Return the (x, y) coordinate for the center point of the cell that contains the specified text.  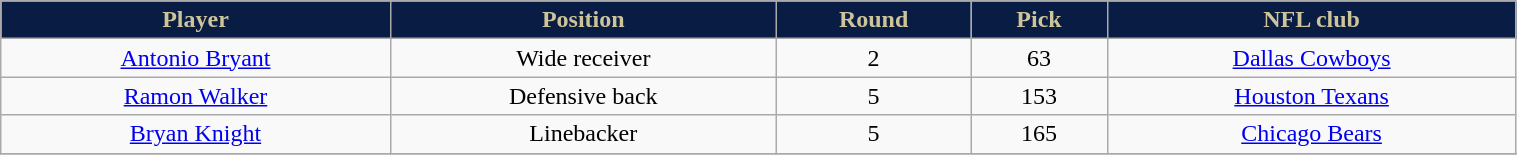
Chicago Bears (1312, 134)
153 (1039, 96)
Wide receiver (583, 58)
Position (583, 20)
Ramon Walker (196, 96)
Round (874, 20)
63 (1039, 58)
Dallas Cowboys (1312, 58)
Antonio Bryant (196, 58)
Houston Texans (1312, 96)
Player (196, 20)
Defensive back (583, 96)
Pick (1039, 20)
2 (874, 58)
Bryan Knight (196, 134)
165 (1039, 134)
Linebacker (583, 134)
NFL club (1312, 20)
